Locate the cell with the specified text and output its (x, y) center coordinate. 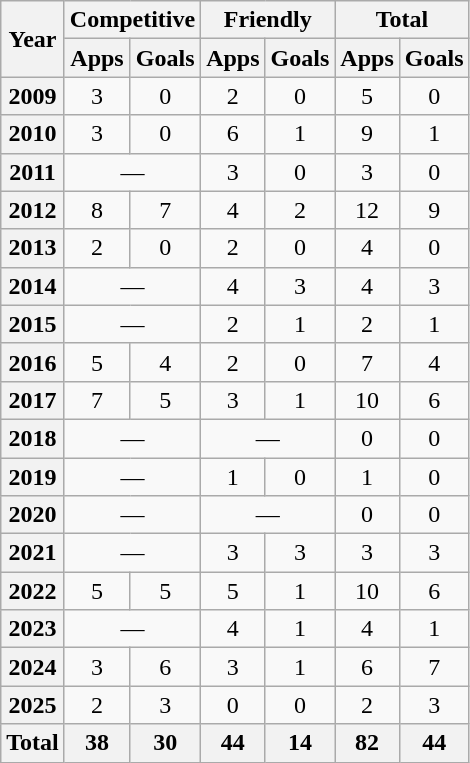
2016 (33, 362)
Year (33, 39)
30 (166, 743)
2014 (33, 286)
2009 (33, 96)
12 (367, 210)
2012 (33, 210)
2025 (33, 705)
2010 (33, 134)
2024 (33, 667)
2021 (33, 553)
2023 (33, 629)
14 (300, 743)
2022 (33, 591)
2019 (33, 477)
2018 (33, 438)
2011 (33, 172)
2015 (33, 324)
82 (367, 743)
38 (96, 743)
2020 (33, 515)
8 (96, 210)
2017 (33, 400)
2013 (33, 248)
Competitive (132, 20)
Friendly (268, 20)
